Extract the (x, y) coordinate from the center of the cell holding the provided text.  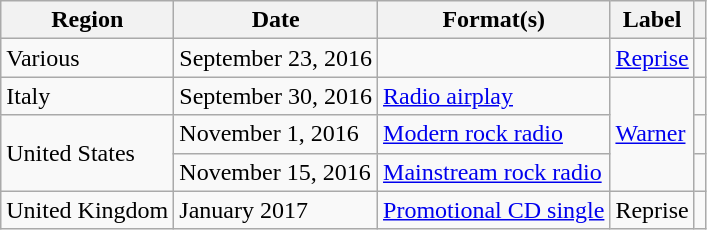
United Kingdom (88, 210)
September 23, 2016 (276, 58)
November 15, 2016 (276, 172)
Promotional CD single (494, 210)
Warner (652, 134)
Modern rock radio (494, 134)
Mainstream rock radio (494, 172)
November 1, 2016 (276, 134)
United States (88, 153)
Date (276, 20)
Region (88, 20)
Label (652, 20)
January 2017 (276, 210)
Various (88, 58)
September 30, 2016 (276, 96)
Radio airplay (494, 96)
Italy (88, 96)
Format(s) (494, 20)
